For the text-containing cell, return its midpoint in [x, y] coordinate format. 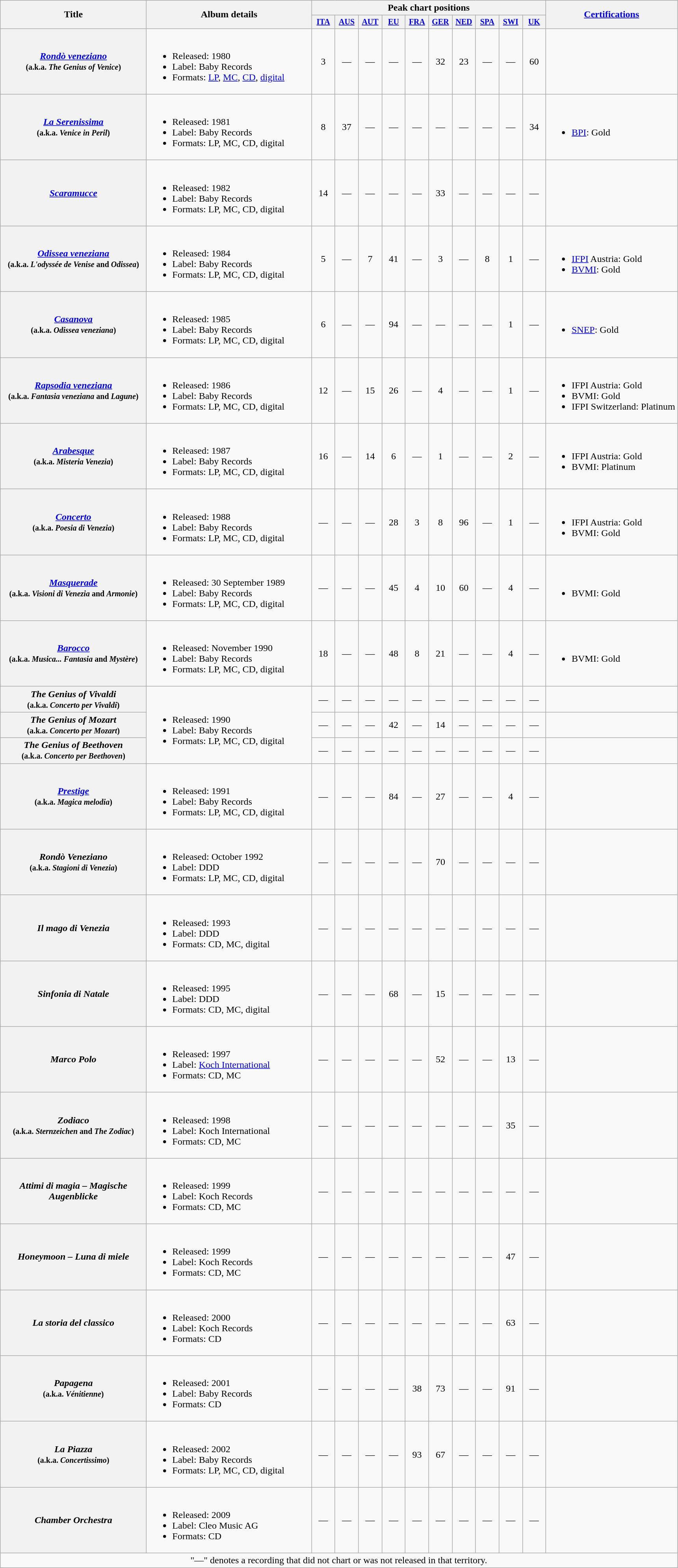
84 [393, 796]
Concerto(a.k.a. Poesia di Venezia) [73, 522]
96 [464, 522]
Released: 1986Label: Baby RecordsFormats: LP, MC, CD, digital [229, 391]
Barocco(a.k.a. Musica... Fantasia and Mystère) [73, 654]
37 [347, 127]
Released: 2001Label: Baby RecordsFormats: CD [229, 1389]
Released: 1988Label: Baby RecordsFormats: LP, MC, CD, digital [229, 522]
Papagena(a.k.a. Vénitienne) [73, 1389]
Peak chart positions [429, 8]
SWI [511, 22]
41 [393, 258]
5 [323, 258]
Scaramucce [73, 193]
68 [393, 993]
45 [393, 588]
18 [323, 654]
Released: 1981Label: Baby RecordsFormats: LP, MC, CD, digital [229, 127]
38 [417, 1389]
IFPI Austria: GoldBVMI: Platinum [611, 456]
EU [393, 22]
35 [511, 1125]
Released: 1995Label: DDDFormats: CD, MC, digital [229, 993]
NED [464, 22]
93 [417, 1454]
70 [440, 862]
21 [440, 654]
Marco Polo [73, 1060]
Released: 2009Label: Cleo Music AGFormats: CD [229, 1520]
SPA [487, 22]
Released: November 1990Label: Baby RecordsFormats: LP, MC, CD, digital [229, 654]
"—" denotes a recording that did not chart or was not released in that territory. [339, 1561]
Prestige(a.k.a. Magica melodia) [73, 796]
Released: 2000Label: Koch RecordsFormats: CD [229, 1323]
Rondò veneziano(a.k.a. The Genius of Venice) [73, 61]
Released: 2002Label: Baby RecordsFormats: LP, MC, CD, digital [229, 1454]
16 [323, 456]
FRA [417, 22]
La Serenissima(a.k.a. Venice in Peril) [73, 127]
Certifications [611, 15]
IFPI Austria: GoldBVMI: GoldIFPI Switzerland: Platinum [611, 391]
Released: 1990Label: Baby RecordsFormats: LP, MC, CD, digital [229, 725]
UK [534, 22]
Released: 30 September 1989Label: Baby RecordsFormats: LP, MC, CD, digital [229, 588]
The Genius of Mozart(a.k.a. Concerto per Mozart) [73, 725]
Attimi di magia – Magische Augenblicke [73, 1191]
Released: October 1992Label: DDDFormats: LP, MC, CD, digital [229, 862]
23 [464, 61]
12 [323, 391]
SNEP: Gold [611, 325]
BPI: Gold [611, 127]
27 [440, 796]
La Piazza(a.k.a. Concertissimo) [73, 1454]
Odissea veneziana(a.k.a. L'odyssée de Venise and Odissea) [73, 258]
13 [511, 1060]
Zodiaco(a.k.a. Sternzeichen and The Zodiac) [73, 1125]
47 [511, 1257]
42 [393, 725]
Released: 1980Label: Baby RecordsFormats: LP, MC, CD, digital [229, 61]
AUS [347, 22]
48 [393, 654]
32 [440, 61]
91 [511, 1389]
Released: 1982Label: Baby RecordsFormats: LP, MC, CD, digital [229, 193]
Rapsodia veneziana(a.k.a. Fantasia veneziana and Lagune) [73, 391]
Masquerade(a.k.a. Visioni di Venezia and Armonie) [73, 588]
Released: 1985Label: Baby RecordsFormats: LP, MC, CD, digital [229, 325]
Chamber Orchestra [73, 1520]
34 [534, 127]
67 [440, 1454]
Released: 1984Label: Baby RecordsFormats: LP, MC, CD, digital [229, 258]
Arabesque(a.k.a. Misteria Venezia) [73, 456]
Sinfonia di Natale [73, 993]
Album details [229, 15]
Il mago di Venezia [73, 928]
The Genius of Vivaldi(a.k.a. Concerto per Vivaldi) [73, 700]
52 [440, 1060]
Released: 1997Label: Koch InternationalFormats: CD, MC [229, 1060]
AUT [370, 22]
Casanova(a.k.a. Odissea veneziana) [73, 325]
Released: 1991Label: Baby RecordsFormats: LP, MC, CD, digital [229, 796]
The Genius of Beethoven(a.k.a. Concerto per Beethoven) [73, 751]
GER [440, 22]
2 [511, 456]
Honeymoon – Luna di miele [73, 1257]
Rondò Veneziano(a.k.a. Stagioni di Venezia) [73, 862]
26 [393, 391]
94 [393, 325]
73 [440, 1389]
28 [393, 522]
Title [73, 15]
Released: 1987Label: Baby RecordsFormats: LP, MC, CD, digital [229, 456]
10 [440, 588]
Released: 1993Label: DDDFormats: CD, MC, digital [229, 928]
ITA [323, 22]
33 [440, 193]
La storia del classico [73, 1323]
7 [370, 258]
63 [511, 1323]
Released: 1998Label: Koch InternationalFormats: CD, MC [229, 1125]
